Extract the [x, y] coordinate from the center of the cell holding the provided text.  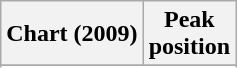
Peakposition [189, 34]
Chart (2009) [72, 34]
